Return the (x, y) coordinate for the center point of the cell that contains the specified text.  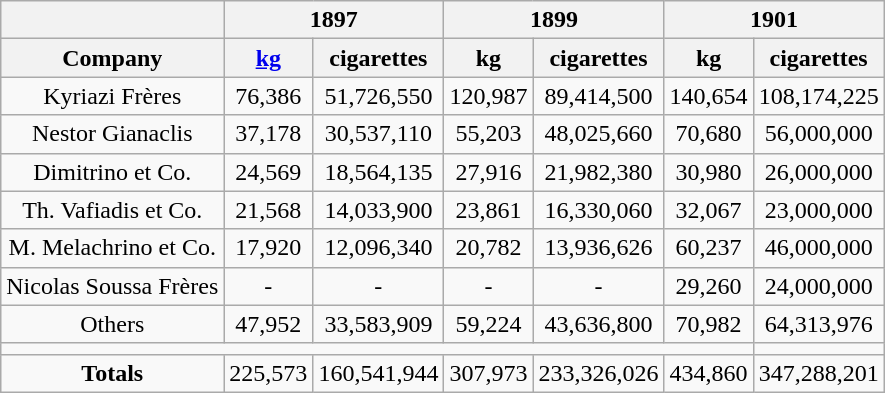
120,987 (488, 96)
55,203 (488, 134)
32,067 (708, 210)
89,414,500 (598, 96)
46,000,000 (818, 248)
56,000,000 (818, 134)
48,025,660 (598, 134)
347,288,201 (818, 373)
16,330,060 (598, 210)
24,569 (268, 172)
21,982,380 (598, 172)
160,541,944 (378, 373)
Others (112, 324)
24,000,000 (818, 286)
20,782 (488, 248)
225,573 (268, 373)
Kyriazi Frères (112, 96)
51,726,550 (378, 96)
33,583,909 (378, 324)
76,386 (268, 96)
14,033,900 (378, 210)
13,936,626 (598, 248)
Company (112, 58)
70,680 (708, 134)
23,000,000 (818, 210)
43,636,800 (598, 324)
Nestor Gianaclis (112, 134)
Totals (112, 373)
307,973 (488, 373)
M. Melachrino et Co. (112, 248)
1897 (334, 20)
37,178 (268, 134)
30,537,110 (378, 134)
59,224 (488, 324)
29,260 (708, 286)
60,237 (708, 248)
70,982 (708, 324)
21,568 (268, 210)
108,174,225 (818, 96)
Dimitrino et Co. (112, 172)
64,313,976 (818, 324)
47,952 (268, 324)
18,564,135 (378, 172)
1901 (774, 20)
27,916 (488, 172)
1899 (554, 20)
Nicolas Soussa Frères (112, 286)
30,980 (708, 172)
17,920 (268, 248)
26,000,000 (818, 172)
140,654 (708, 96)
233,326,026 (598, 373)
Th. Vafiadis et Co. (112, 210)
23,861 (488, 210)
434,860 (708, 373)
12,096,340 (378, 248)
